For the text-containing cell, return its midpoint in [X, Y] coordinate format. 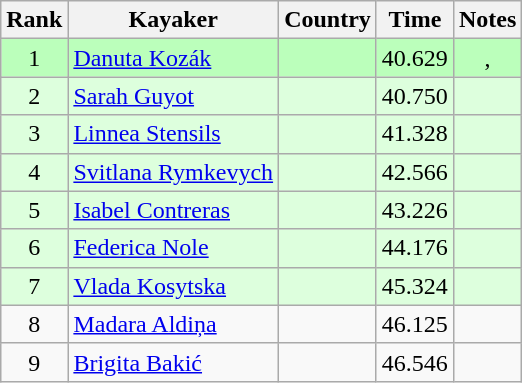
46.546 [414, 362]
44.176 [414, 248]
Brigita Bakić [174, 362]
Linnea Stensils [174, 134]
Madara Aldiņa [174, 324]
Notes [487, 20]
Svitlana Rymkevych [174, 172]
Isabel Contreras [174, 210]
41.328 [414, 134]
Country [328, 20]
9 [34, 362]
Federica Nole [174, 248]
45.324 [414, 286]
43.226 [414, 210]
8 [34, 324]
, [487, 58]
Vlada Kosytska [174, 286]
6 [34, 248]
Kayaker [174, 20]
Time [414, 20]
3 [34, 134]
42.566 [414, 172]
Danuta Kozák [174, 58]
40.629 [414, 58]
46.125 [414, 324]
Sarah Guyot [174, 96]
7 [34, 286]
Rank [34, 20]
2 [34, 96]
1 [34, 58]
5 [34, 210]
40.750 [414, 96]
4 [34, 172]
